Capture the cell that displays the provided text and extract its (X, Y) central coordinate. 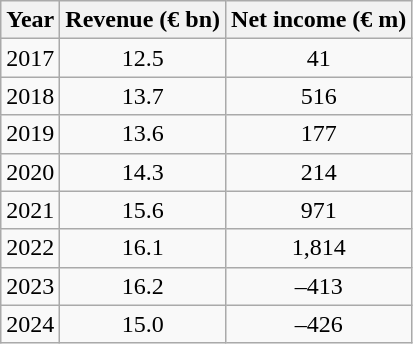
Net income (€ m) (319, 20)
12.5 (143, 58)
16.1 (143, 248)
2020 (30, 172)
2018 (30, 96)
1,814 (319, 248)
177 (319, 134)
971 (319, 210)
13.7 (143, 96)
41 (319, 58)
214 (319, 172)
13.6 (143, 134)
14.3 (143, 172)
16.2 (143, 286)
15.6 (143, 210)
516 (319, 96)
2023 (30, 286)
–426 (319, 324)
2021 (30, 210)
2017 (30, 58)
Year (30, 20)
2024 (30, 324)
2022 (30, 248)
2019 (30, 134)
15.0 (143, 324)
Revenue (€ bn) (143, 20)
–413 (319, 286)
